Detect which cell encompasses the target text, then output its [X, Y] center coordinate. 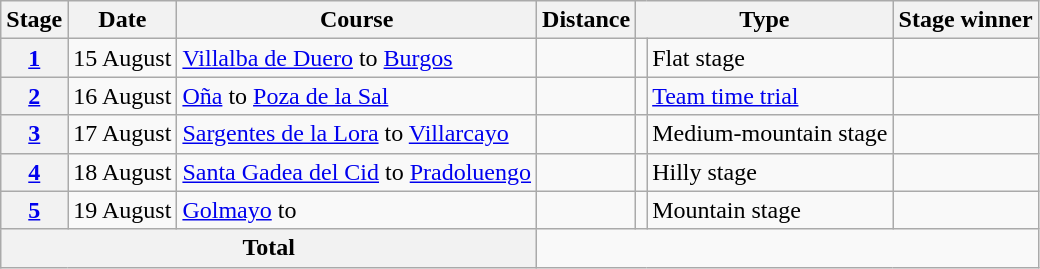
Oña to Poza de la Sal [357, 96]
Total [269, 248]
1 [34, 58]
Course [357, 20]
Date [122, 20]
15 August [122, 58]
Hilly stage [770, 172]
19 August [122, 210]
Medium-mountain stage [770, 134]
18 August [122, 172]
Stage [34, 20]
Sargentes de la Lora to Villarcayo [357, 134]
Golmayo to [357, 210]
4 [34, 172]
Flat stage [770, 58]
16 August [122, 96]
Mountain stage [770, 210]
Santa Gadea del Cid to Pradoluengo [357, 172]
2 [34, 96]
Team time trial [770, 96]
5 [34, 210]
3 [34, 134]
Stage winner [966, 20]
17 August [122, 134]
Distance [586, 20]
Type [764, 20]
Villalba de Duero to Burgos [357, 58]
